Scan for the cell matching the given text and deliver its (x, y) coordinate at center. 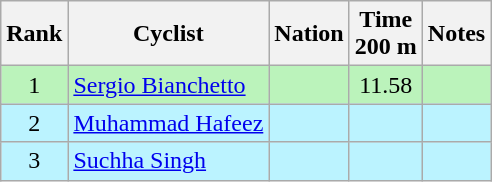
3 (34, 161)
2 (34, 123)
Nation (309, 34)
11.58 (386, 85)
Sergio Bianchetto (168, 85)
Cyclist (168, 34)
Suchha Singh (168, 161)
1 (34, 85)
Muhammad Hafeez (168, 123)
Rank (34, 34)
Notes (456, 34)
Time200 m (386, 34)
